Find where the given text appears and provide that cell's center as [X, Y] coordinate. 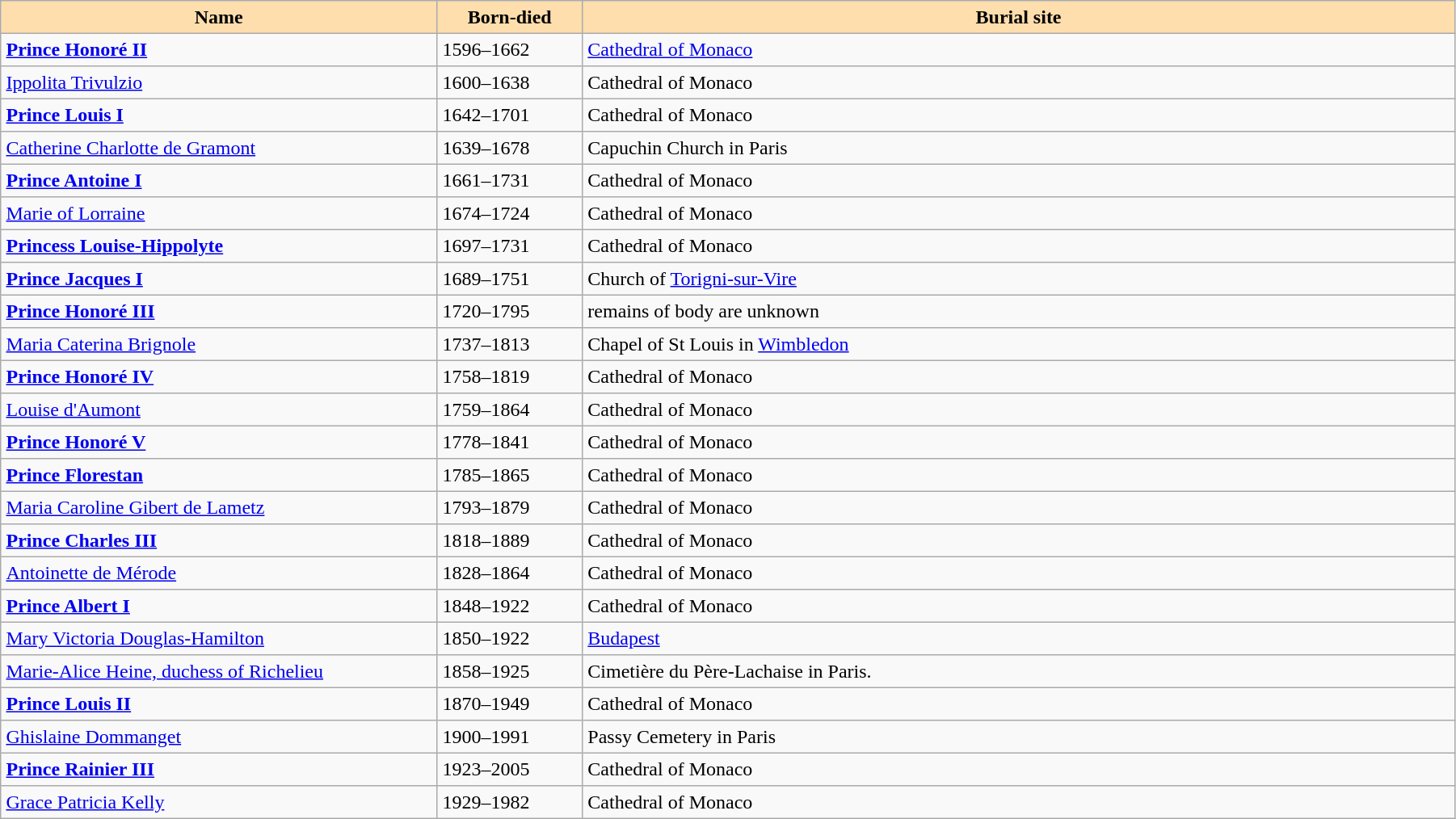
1720–1795 [510, 311]
Prince Rainier III [219, 769]
1778–1841 [510, 442]
1661–1731 [510, 180]
remains of body are unknown [1019, 311]
1818–1889 [510, 540]
Maria Caterina Brignole [219, 344]
Prince Jacques I [219, 279]
1596–1662 [510, 49]
Prince Honoré V [219, 442]
Burial site [1019, 17]
Grace Patricia Kelly [219, 802]
Mary Victoria Douglas-Hamilton [219, 638]
Prince Honoré IV [219, 376]
1639–1678 [510, 148]
1689–1751 [510, 279]
1929–1982 [510, 802]
Name [219, 17]
1737–1813 [510, 344]
Chapel of St Louis in Wimbledon [1019, 344]
Marie of Lorraine [219, 213]
Born-died [510, 17]
1850–1922 [510, 638]
Prince Albert I [219, 606]
Cimetière du Père-Lachaise in Paris. [1019, 671]
Antoinette de Mérode [219, 573]
Louise d'Aumont [219, 409]
Prince Honoré III [219, 311]
Prince Honoré II [219, 49]
Maria Caroline Gibert de Lametz [219, 507]
Catherine Charlotte de Gramont [219, 148]
1828–1864 [510, 573]
Prince Charles III [219, 540]
1674–1724 [510, 213]
1759–1864 [510, 409]
Capuchin Church in Paris [1019, 148]
1758–1819 [510, 376]
1600–1638 [510, 82]
Ghislaine Dommanget [219, 737]
Prince Louis I [219, 115]
Marie-Alice Heine, duchess of Richelieu [219, 671]
Princess Louise-Hippolyte [219, 246]
1923–2005 [510, 769]
1900–1991 [510, 737]
1642–1701 [510, 115]
1858–1925 [510, 671]
Prince Florestan [219, 475]
Prince Antoine I [219, 180]
Church of Torigni-sur-Vire [1019, 279]
1793–1879 [510, 507]
1870–1949 [510, 703]
Prince Louis II [219, 703]
1785–1865 [510, 475]
Ippolita Trivulzio [219, 82]
Budapest [1019, 638]
Passy Cemetery in Paris [1019, 737]
1697–1731 [510, 246]
1848–1922 [510, 606]
